Capture the cell that displays the provided text and extract its [x, y] central coordinate. 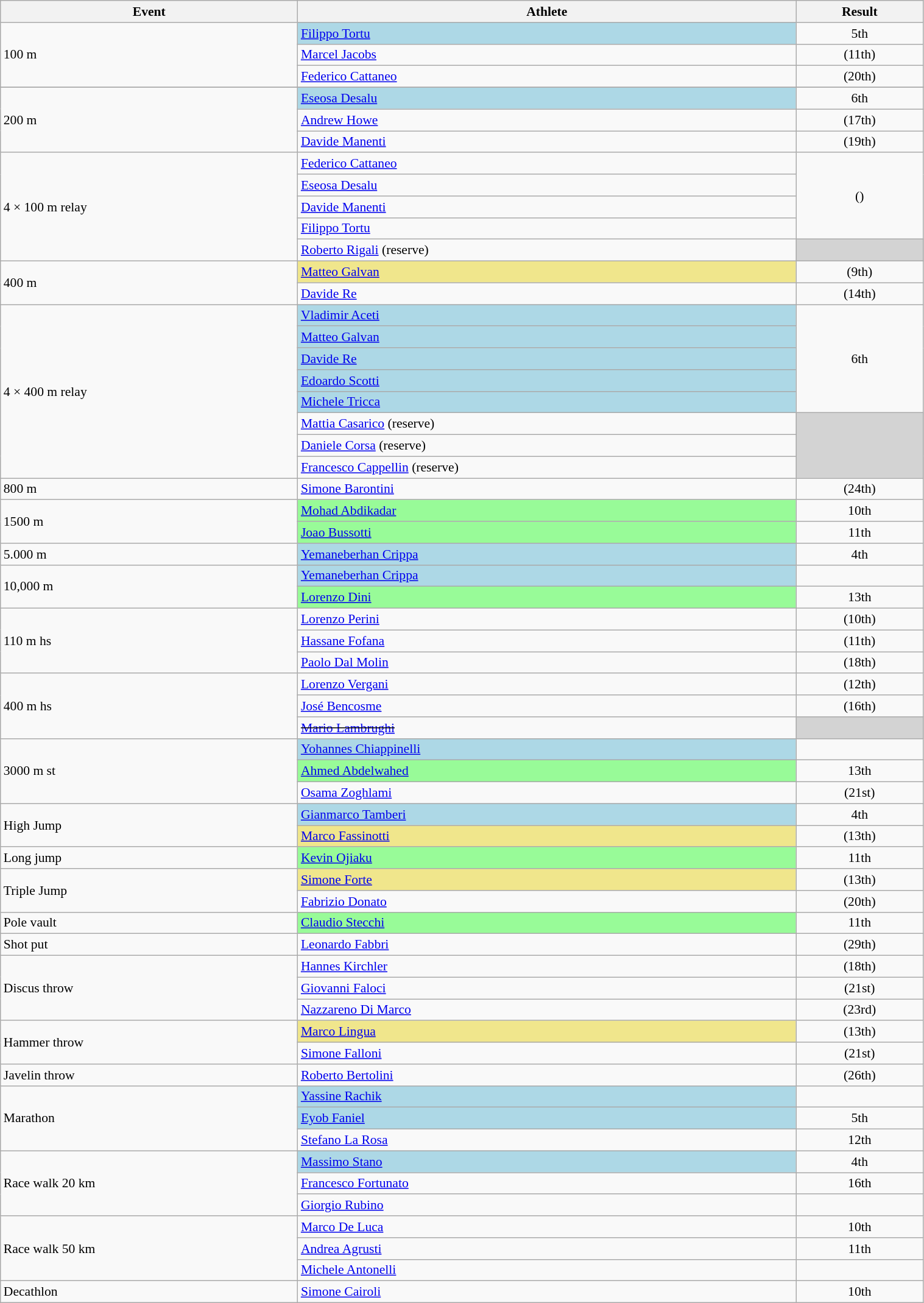
16th [860, 1184]
Roberto Rigali (reserve) [547, 250]
400 m [149, 283]
400 m hs [149, 707]
Yassine Rachik [547, 1096]
(10th) [860, 620]
Simone Forte [547, 880]
Simone Cairoli [547, 1292]
10,000 m [149, 586]
Lorenzo Vergani [547, 685]
Lorenzo Perini [547, 620]
Nazzareno Di Marco [547, 1010]
Triple Jump [149, 891]
200 m [149, 121]
100 m [149, 55]
Stefano La Rosa [547, 1140]
Giorgio Rubino [547, 1206]
(26th) [860, 1075]
Andrea Agrusti [547, 1249]
Pole vault [149, 923]
Ahmed Abdelwahed [547, 771]
Paolo Dal Molin [547, 663]
Decathlon [149, 1292]
(29th) [860, 945]
1500 m [149, 521]
() [860, 196]
Marco De Luca [547, 1227]
Eyob Faniel [547, 1118]
Hassane Fofana [547, 641]
Vladimir Aceti [547, 316]
(16th) [860, 706]
Discus throw [149, 988]
Michele Antonelli [547, 1270]
Marco Lingua [547, 1032]
(12th) [860, 685]
Massimo Stano [547, 1162]
3000 m st [149, 771]
Mattia Casarico (reserve) [547, 424]
Simone Falloni [547, 1053]
Event [149, 12]
Race walk 20 km [149, 1183]
Yohannes Chiappinelli [547, 749]
Claudio Stecchi [547, 923]
Daniele Corsa (reserve) [547, 446]
Edoardo Scotti [547, 381]
Javelin throw [149, 1075]
Mario Lambrughi [547, 728]
Lorenzo Dini [547, 598]
Fabrizio Donato [547, 902]
4 × 400 m relay [149, 391]
Osama Zoghlami [547, 793]
(23rd) [860, 1010]
Race walk 50 km [149, 1249]
High Jump [149, 825]
5.000 m [149, 554]
(19th) [860, 142]
Gianmarco Tamberi [547, 814]
(17th) [860, 120]
Leonardo Fabbri [547, 945]
4 × 100 m relay [149, 207]
Andrew Howe [547, 120]
Joao Bussotti [547, 532]
800 m [149, 489]
Marathon [149, 1118]
Kevin Ojiaku [547, 858]
José Bencosme [547, 706]
Francesco Cappellin (reserve) [547, 467]
Simone Barontini [547, 489]
Giovanni Faloci [547, 988]
Hannes Kirchler [547, 967]
(14th) [860, 294]
Athlete [547, 12]
Marcel Jacobs [547, 55]
(9th) [860, 272]
Michele Tricca [547, 402]
(24th) [860, 489]
Mohad Abdikadar [547, 511]
110 m hs [149, 641]
12th [860, 1140]
Result [860, 12]
Shot put [149, 945]
Marco Fassinotti [547, 836]
Long jump [149, 858]
Hammer throw [149, 1043]
Roberto Bertolini [547, 1075]
Francesco Fortunato [547, 1184]
